Return the (x, y) coordinate for the center point of the cell that contains the specified text.  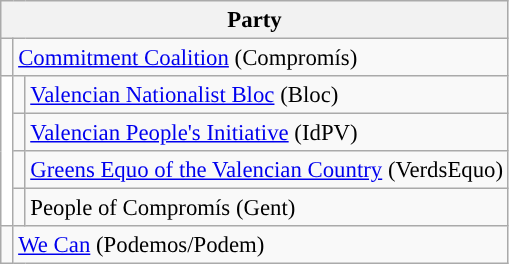
We Can (Podemos/Podem) (261, 245)
People of Compromís (Gent) (266, 208)
Valencian Nationalist Bloc (Bloc) (266, 95)
Greens Equo of the Valencian Country (VerdsEquo) (266, 170)
Party (255, 20)
Commitment Coalition (Compromís) (261, 58)
Valencian People's Initiative (IdPV) (266, 133)
